Determine the (X, Y) coordinate at the center of the cell enclosing the given text.  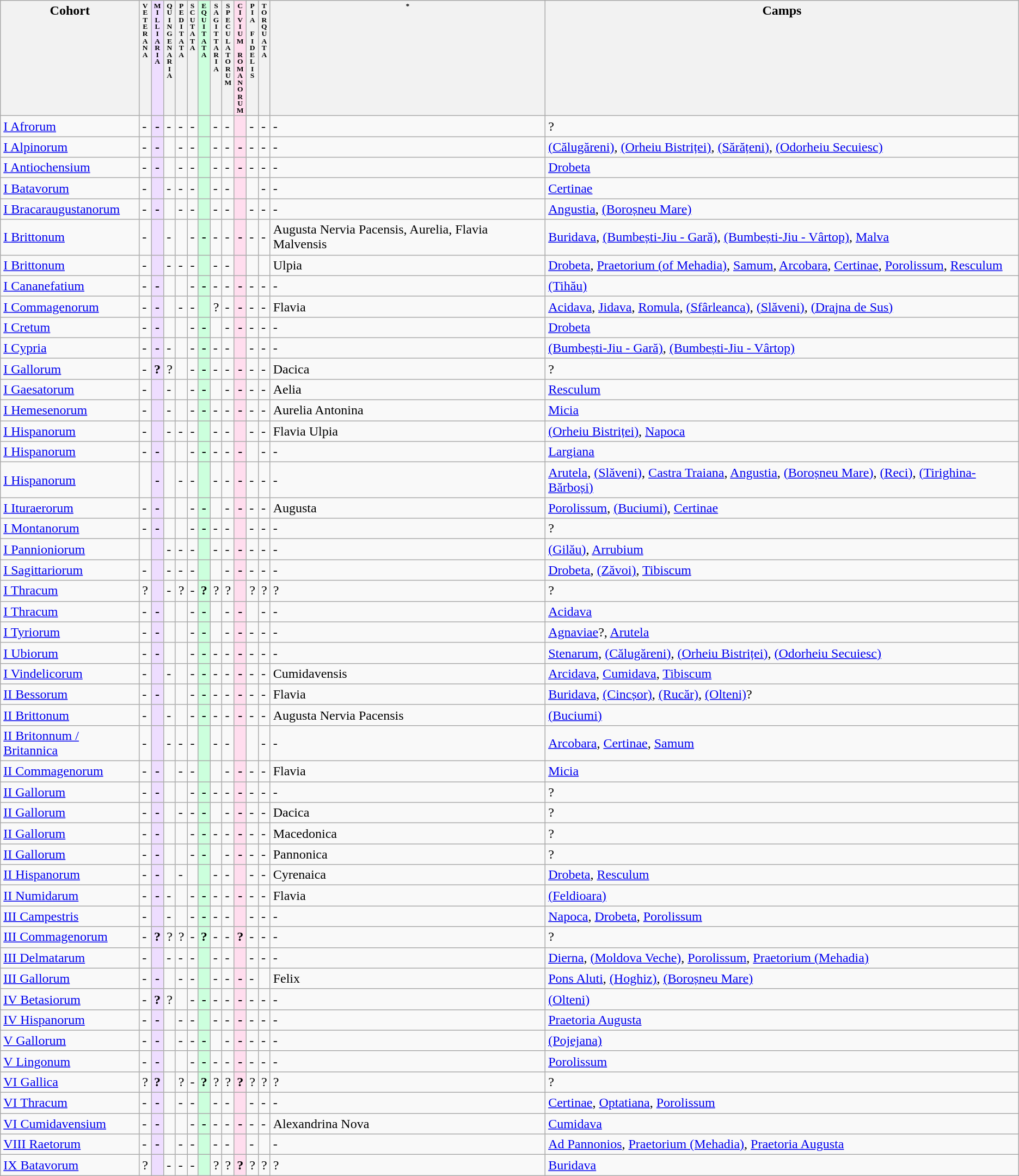
Acidava, Jidava, Romula, (Sfârleanca), (Slăveni), (Drajna de Sus) (782, 307)
III Campestris (70, 916)
I Ubiorum (70, 653)
Buridava (782, 1165)
Praetoria Augusta (782, 1020)
Angustia, (Boroșneu Mare) (782, 209)
Porolissum (782, 1061)
I Gallorum (70, 369)
(Călugăreni), (Orheiu Bistriței), (Sărățeni), (Odorheiu Secuiesc) (782, 147)
I Pannioniorum (70, 549)
IV Hispanorum (70, 1020)
I Tyriorum (70, 632)
CIVIUM ROMANORUM (241, 58)
Drobeta, Resculum (782, 875)
Porolissum, (Buciumi), Certinae (782, 508)
(Tihău) (782, 286)
I Afrorum (70, 126)
VI Thracum (70, 1103)
I Montanorum (70, 529)
II Hispanorum (70, 875)
EQUITATA (204, 58)
I Cretum (70, 327)
SCUTATA (193, 58)
Arcidava, Cumidava, Tibiscum (782, 673)
II Numidarum (70, 896)
Arcobara, Certinae, Samum (782, 744)
I Ituraerorum (70, 508)
Aurelia Antonina (407, 411)
III Gallorum (70, 978)
Cohort (70, 58)
I Hemesenorum (70, 411)
(Bumbești-Jiu - Gară), (Bumbești-Jiu - Vârtop) (782, 348)
VI Gallica (70, 1082)
II Bessorum (70, 694)
Augusta Nervia Pacensis (407, 715)
Macedonica (407, 834)
I Gaesatorum (70, 390)
(Gilău), Arrubium (782, 549)
VIII Raetorum (70, 1144)
(Buciumi) (782, 715)
I Commagenorum (70, 307)
(Olteni) (782, 999)
Napoca, Drobeta, Porolissum (782, 916)
(Pojejana) (782, 1040)
Acidava (782, 611)
V Gallorum (70, 1040)
VETERANA (145, 58)
SAGITTARIA (216, 58)
III Commagenorum (70, 937)
Agnaviae?, Arutela (782, 632)
Camps (782, 58)
Drobeta, (Zăvoi), Tibiscum (782, 570)
I Cypria (70, 348)
Resculum (782, 390)
Cyrenaica (407, 875)
Cumidava (782, 1124)
I Vindelicorum (70, 673)
Drobeta, Praetorium (of Mehadia), Samum, Arcobara, Certinae, Porolissum, Resculum (782, 265)
Flavia Ulpia (407, 431)
I Cananefatium (70, 286)
Certinae (782, 188)
V Lingonum (70, 1061)
Ad Pannonios, Praetorium (Mehadia), Praetoria Augusta (782, 1144)
III Delmatarum (70, 958)
QUINGENARIA (170, 58)
Stenarum, (Călugăreni), (Orheiu Bistriței), (Odorheiu Secuiesc) (782, 653)
I Antiochensium (70, 168)
I Bracaraugustanorum (70, 209)
I Batavorum (70, 188)
Pons Aluti, (Hoghiz), (Boroșneu Mare) (782, 978)
Augusta Nervia Pacensis, Aurelia, Flavia Malvensis (407, 237)
* (407, 58)
Alexandrina Nova (407, 1124)
(Feldioara) (782, 896)
TORQUATA (264, 58)
I Alpinorum (70, 147)
VI Cumidavensium (70, 1124)
Arutela, (Slăveni), Castra Traiana, Angustia, (Boroșneu Mare), (Reci), (Tirighina-Bărboși) (782, 480)
II Britonnum / Britannica (70, 744)
I Sagittariorum (70, 570)
Largiana (782, 452)
Aelia (407, 390)
(Orheiu Bistriței), Napoca (782, 431)
Ulpia (407, 265)
Felix (407, 978)
PIA FIDELIS (253, 58)
IV Betasiorum (70, 999)
Buridava, (Bumbești-Jiu - Gară), (Bumbești-Jiu - Vârtop), Malva (782, 237)
II Brittonum (70, 715)
Buridava, (Cincșor), (Rucăr), (Olteni)? (782, 694)
SPECULATORUM (228, 58)
Cumidavensis (407, 673)
IX Batavorum (70, 1165)
MILLIARIA (158, 58)
Pannonica (407, 854)
Dierna, (Moldova Veche), Porolissum, Praetorium (Mehadia) (782, 958)
Certinae, Optatiana, Porolissum (782, 1103)
Augusta (407, 508)
II Commagenorum (70, 771)
PEDITATA (181, 58)
